Pinpoint the cell where the given text exists, returning its [X, Y] midpoint coordinate. 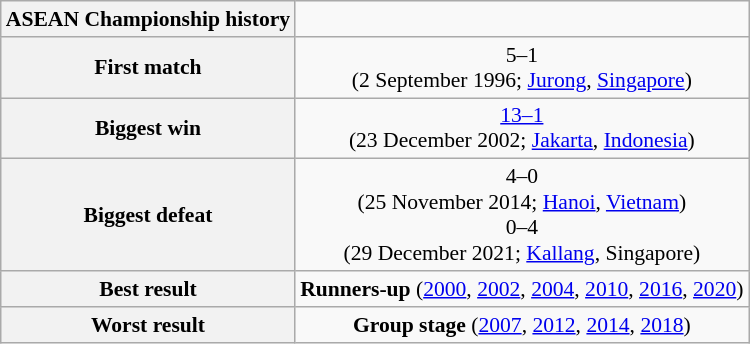
Best result [148, 289]
First match [148, 68]
Group stage (2007, 2012, 2014, 2018) [522, 325]
13–1 (23 December 2002; Jakarta, Indonesia) [522, 128]
Worst result [148, 325]
4–0 (25 November 2014; Hanoi, Vietnam) 0–4 (29 December 2021; Kallang, Singapore) [522, 215]
Runners-up (2000, 2002, 2004, 2010, 2016, 2020) [522, 289]
5–1 (2 September 1996; Jurong, Singapore) [522, 68]
Biggest defeat [148, 215]
Biggest win [148, 128]
ASEAN Championship history [148, 19]
